Search for the cell housing the specified text and yield its (x, y) center coordinate. 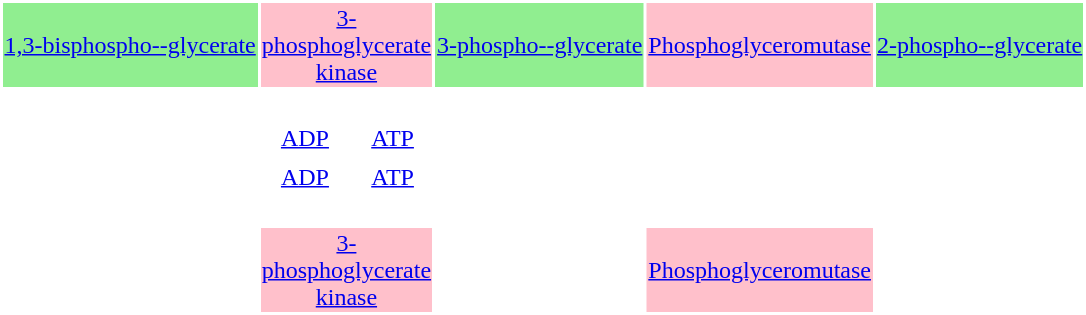
2-phospho--glycerate (979, 45)
3-phospho--glycerate (540, 45)
1,3-bisphospho--glycerate (130, 45)
